For the text-containing cell, return its midpoint in (X, Y) coordinate format. 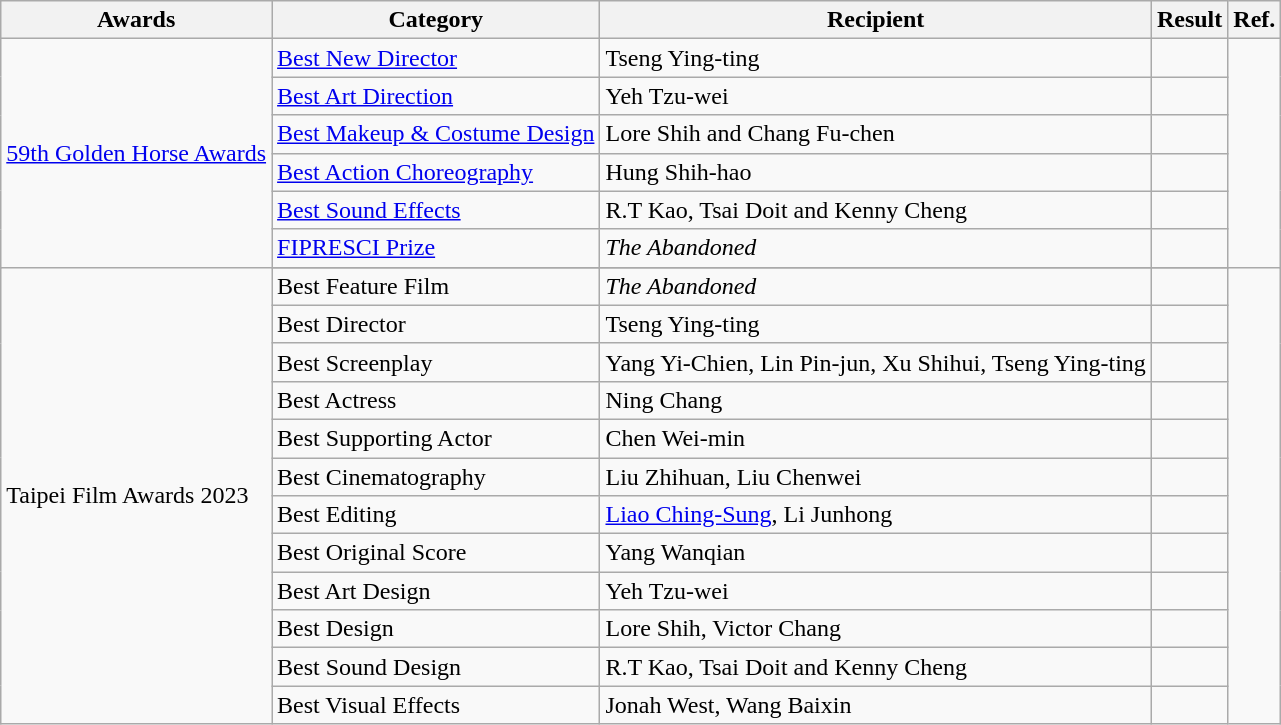
Best Feature Film (436, 286)
Best Sound Design (436, 667)
FIPRESCI Prize (436, 248)
Best Original Score (436, 553)
Liu Zhihuan, Liu Chenwei (876, 477)
Liao Ching-Sung, Li Junhong (876, 515)
Best Action Choreography (436, 172)
Awards (136, 20)
Result (1189, 20)
Best Visual Effects (436, 705)
Taipei Film Awards 2023 (136, 496)
Best Art Direction (436, 96)
Best Sound Effects (436, 210)
Lore Shih, Victor Chang (876, 629)
Hung Shih-hao (876, 172)
Best Editing (436, 515)
Best Director (436, 324)
Category (436, 20)
Best Screenplay (436, 362)
Recipient (876, 20)
Best Actress (436, 400)
Best Design (436, 629)
Best New Director (436, 58)
Lore Shih and Chang Fu-chen (876, 134)
59th Golden Horse Awards (136, 153)
Best Art Design (436, 591)
Chen Wei-min (876, 438)
Yang Wanqian (876, 553)
Ref. (1254, 20)
Yang Yi-Chien, Lin Pin-jun, Xu Shihui, Tseng Ying-ting (876, 362)
Best Cinematography (436, 477)
Ning Chang (876, 400)
Best Supporting Actor (436, 438)
Best Makeup & Costume Design (436, 134)
Jonah West, Wang Baixin (876, 705)
